Return the (X, Y) coordinate for the center point of the cell that contains the specified text.  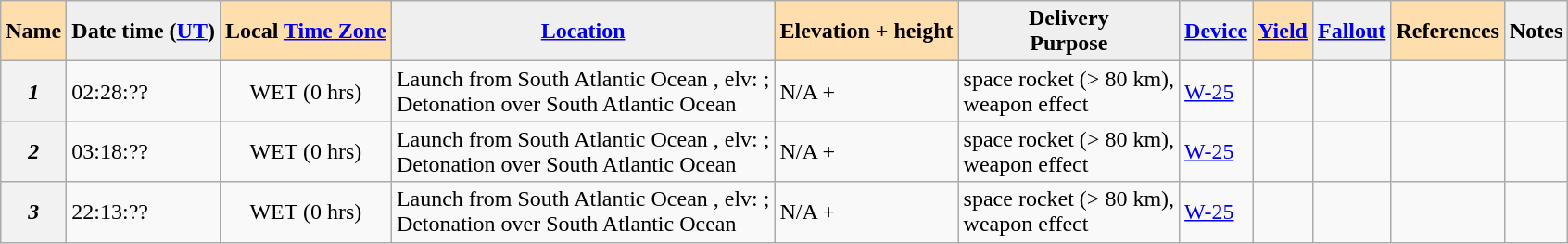
Yield (1283, 32)
3 (33, 212)
References (1448, 32)
Fallout (1351, 32)
Device (1216, 32)
Delivery Purpose (1069, 32)
03:18:?? (144, 152)
1 (33, 91)
Elevation + height (866, 32)
Date time (UT) (144, 32)
22:13:?? (144, 212)
Notes (1536, 32)
02:28:?? (144, 91)
Local Time Zone (306, 32)
Name (33, 32)
2 (33, 152)
Location (583, 32)
